Return the (X, Y) coordinate for the center point of the cell that contains the specified text.  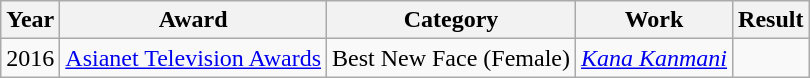
Kana Kanmani (654, 58)
Result (771, 20)
Award (194, 20)
Year (30, 20)
2016 (30, 58)
Category (452, 20)
Best New Face (Female) (452, 58)
Work (654, 20)
Asianet Television Awards (194, 58)
